Capture the cell that displays the provided text and extract its (x, y) central coordinate. 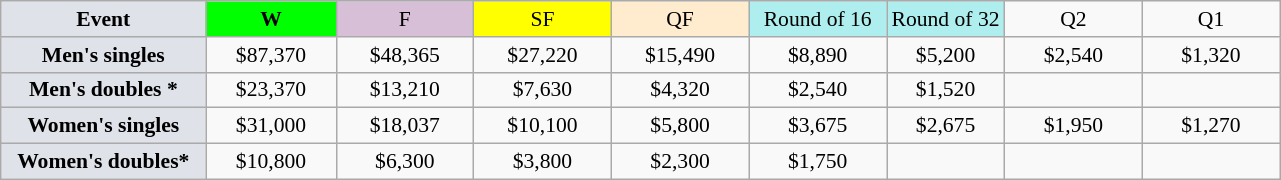
$10,800 (271, 162)
Men's singles (104, 55)
W (271, 19)
$5,200 (945, 55)
$3,675 (818, 126)
Round of 16 (818, 19)
$1,520 (945, 90)
QF (680, 19)
Round of 32 (945, 19)
$15,490 (680, 55)
Q2 (1074, 19)
$5,800 (680, 126)
$31,000 (271, 126)
$2,675 (945, 126)
$27,220 (543, 55)
Women's doubles* (104, 162)
$2,300 (680, 162)
$10,100 (543, 126)
$6,300 (405, 162)
$48,365 (405, 55)
$18,037 (405, 126)
Q1 (1211, 19)
$4,320 (680, 90)
$87,370 (271, 55)
$23,370 (271, 90)
$1,950 (1074, 126)
F (405, 19)
$3,800 (543, 162)
$7,630 (543, 90)
$1,750 (818, 162)
Men's doubles * (104, 90)
$1,320 (1211, 55)
SF (543, 19)
$13,210 (405, 90)
$1,270 (1211, 126)
Women's singles (104, 126)
$8,890 (818, 55)
Event (104, 19)
